Identify which cell holds the provided text, then report its [X, Y] central coordinate. 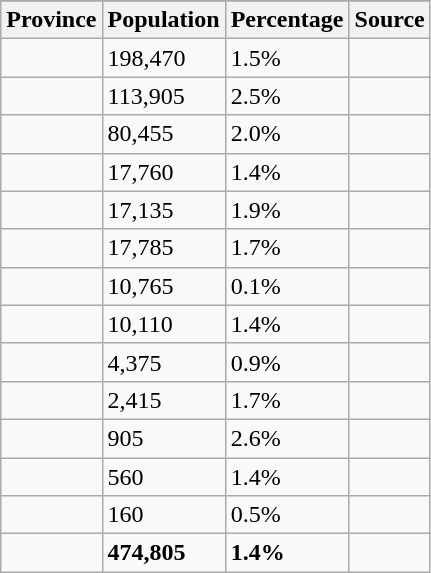
0.1% [287, 286]
198,470 [164, 58]
1.5% [287, 58]
1.9% [287, 210]
4,375 [164, 362]
17,760 [164, 172]
80,455 [164, 134]
0.9% [287, 362]
560 [164, 477]
0.5% [287, 515]
10,765 [164, 286]
17,135 [164, 210]
Province [52, 20]
474,805 [164, 553]
113,905 [164, 96]
2.5% [287, 96]
Population [164, 20]
905 [164, 438]
2.0% [287, 134]
10,110 [164, 324]
2,415 [164, 400]
160 [164, 515]
Percentage [287, 20]
Source [390, 20]
2.6% [287, 438]
17,785 [164, 248]
